For the text-containing cell, return its midpoint in [x, y] coordinate format. 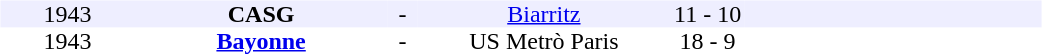
11 - 10 [707, 14]
18 - 9 [707, 42]
CASG [262, 14]
Biarritz [544, 14]
US Metrò Paris [544, 42]
Bayonne [262, 42]
